Extract the [X, Y] coordinate from the center of the cell holding the provided text.  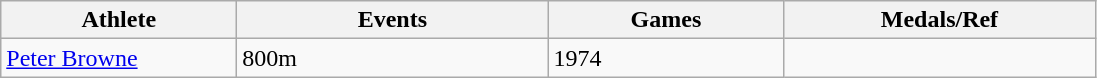
800m [392, 58]
Medals/Ref [940, 20]
Peter Browne [119, 58]
Games [666, 20]
1974 [666, 58]
Events [392, 20]
Athlete [119, 20]
